Extract the [x, y] coordinate from the center of the cell holding the provided text.  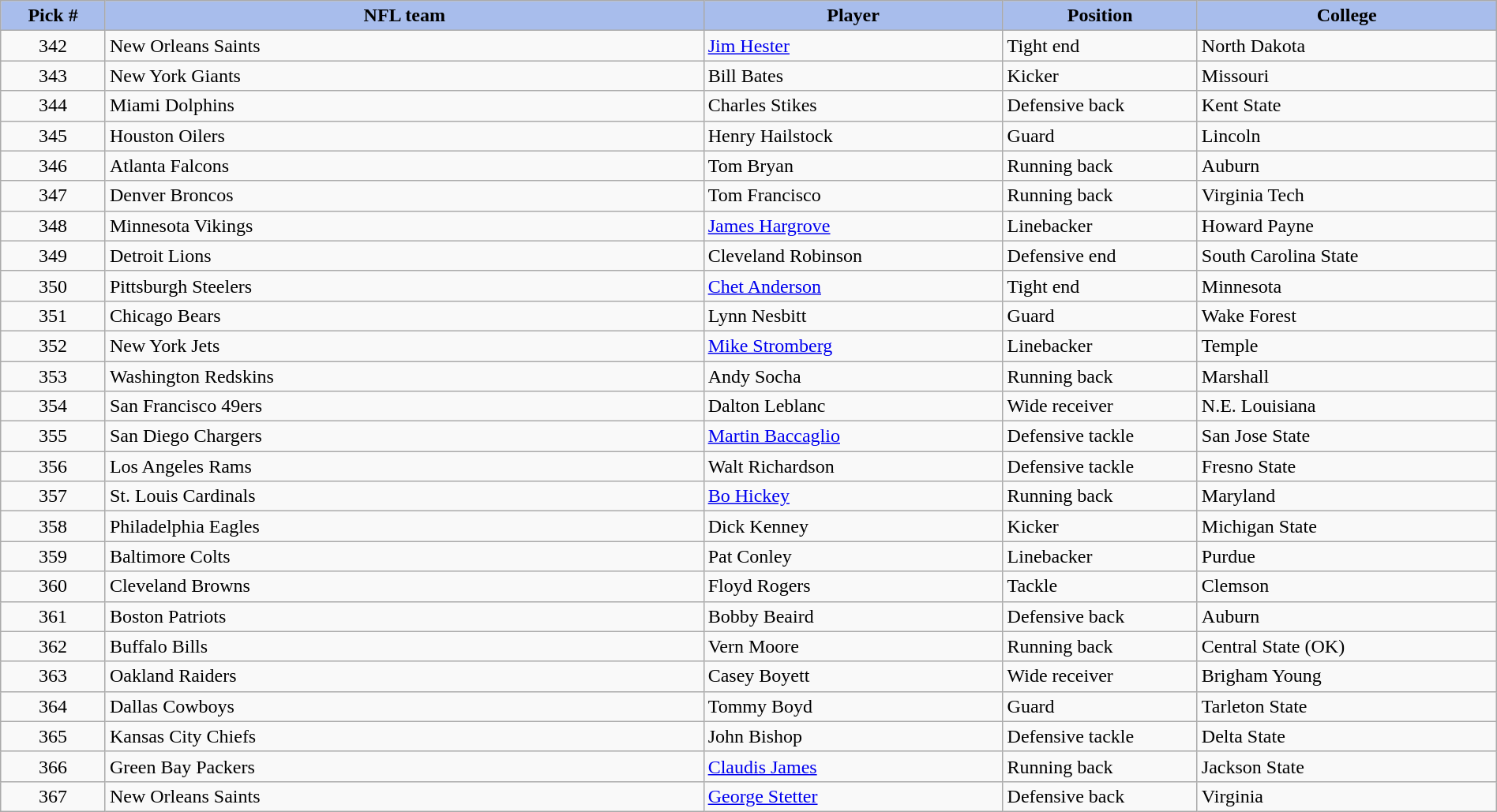
Charles Stikes [853, 106]
346 [54, 166]
365 [54, 736]
362 [54, 646]
Fresno State [1347, 466]
356 [54, 466]
Tom Francisco [853, 196]
Defensive end [1100, 256]
Buffalo Bills [404, 646]
Mike Stromberg [853, 346]
Dalton Leblanc [853, 406]
San Francisco 49ers [404, 406]
Boston Patriots [404, 616]
North Dakota [1347, 46]
Dick Kenney [853, 526]
Atlanta Falcons [404, 166]
Bo Hickey [853, 496]
349 [54, 256]
Pittsburgh Steelers [404, 286]
Tommy Boyd [853, 706]
Virginia [1347, 796]
Pat Conley [853, 556]
Player [853, 16]
Tarleton State [1347, 706]
Tom Bryan [853, 166]
N.E. Louisiana [1347, 406]
363 [54, 676]
College [1347, 16]
348 [54, 226]
360 [54, 586]
Pick # [54, 16]
Claudis James [853, 766]
Vern Moore [853, 646]
San Jose State [1347, 436]
Virginia Tech [1347, 196]
Floyd Rogers [853, 586]
Martin Baccaglio [853, 436]
Houston Oilers [404, 136]
Delta State [1347, 736]
350 [54, 286]
Jackson State [1347, 766]
Andy Socha [853, 376]
George Stetter [853, 796]
342 [54, 46]
Washington Redskins [404, 376]
Henry Hailstock [853, 136]
Dallas Cowboys [404, 706]
Clemson [1347, 586]
Position [1100, 16]
Missouri [1347, 76]
Marshall [1347, 376]
Cleveland Browns [404, 586]
Minnesota [1347, 286]
James Hargrove [853, 226]
Minnesota Vikings [404, 226]
Kansas City Chiefs [404, 736]
Tackle [1100, 586]
361 [54, 616]
366 [54, 766]
343 [54, 76]
St. Louis Cardinals [404, 496]
Casey Boyett [853, 676]
Green Bay Packers [404, 766]
Chicago Bears [404, 316]
Los Angeles Rams [404, 466]
Michigan State [1347, 526]
Baltimore Colts [404, 556]
367 [54, 796]
359 [54, 556]
Denver Broncos [404, 196]
344 [54, 106]
New York Giants [404, 76]
Lynn Nesbitt [853, 316]
Bobby Beaird [853, 616]
South Carolina State [1347, 256]
Jim Hester [853, 46]
345 [54, 136]
352 [54, 346]
358 [54, 526]
Central State (OK) [1347, 646]
354 [54, 406]
355 [54, 436]
347 [54, 196]
351 [54, 316]
357 [54, 496]
Philadelphia Eagles [404, 526]
NFL team [404, 16]
Howard Payne [1347, 226]
Lincoln [1347, 136]
New York Jets [404, 346]
Purdue [1347, 556]
Walt Richardson [853, 466]
Bill Bates [853, 76]
364 [54, 706]
Detroit Lions [404, 256]
Cleveland Robinson [853, 256]
Brigham Young [1347, 676]
Miami Dolphins [404, 106]
John Bishop [853, 736]
Kent State [1347, 106]
Maryland [1347, 496]
Chet Anderson [853, 286]
Oakland Raiders [404, 676]
Wake Forest [1347, 316]
Temple [1347, 346]
San Diego Chargers [404, 436]
353 [54, 376]
